Scan for the cell matching the given text and deliver its (X, Y) coordinate at center. 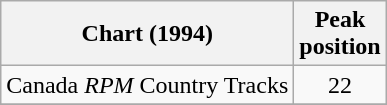
Peakposition (340, 34)
22 (340, 85)
Canada RPM Country Tracks (148, 85)
Chart (1994) (148, 34)
